Extract the [x, y] coordinate from the center of the cell holding the provided text.  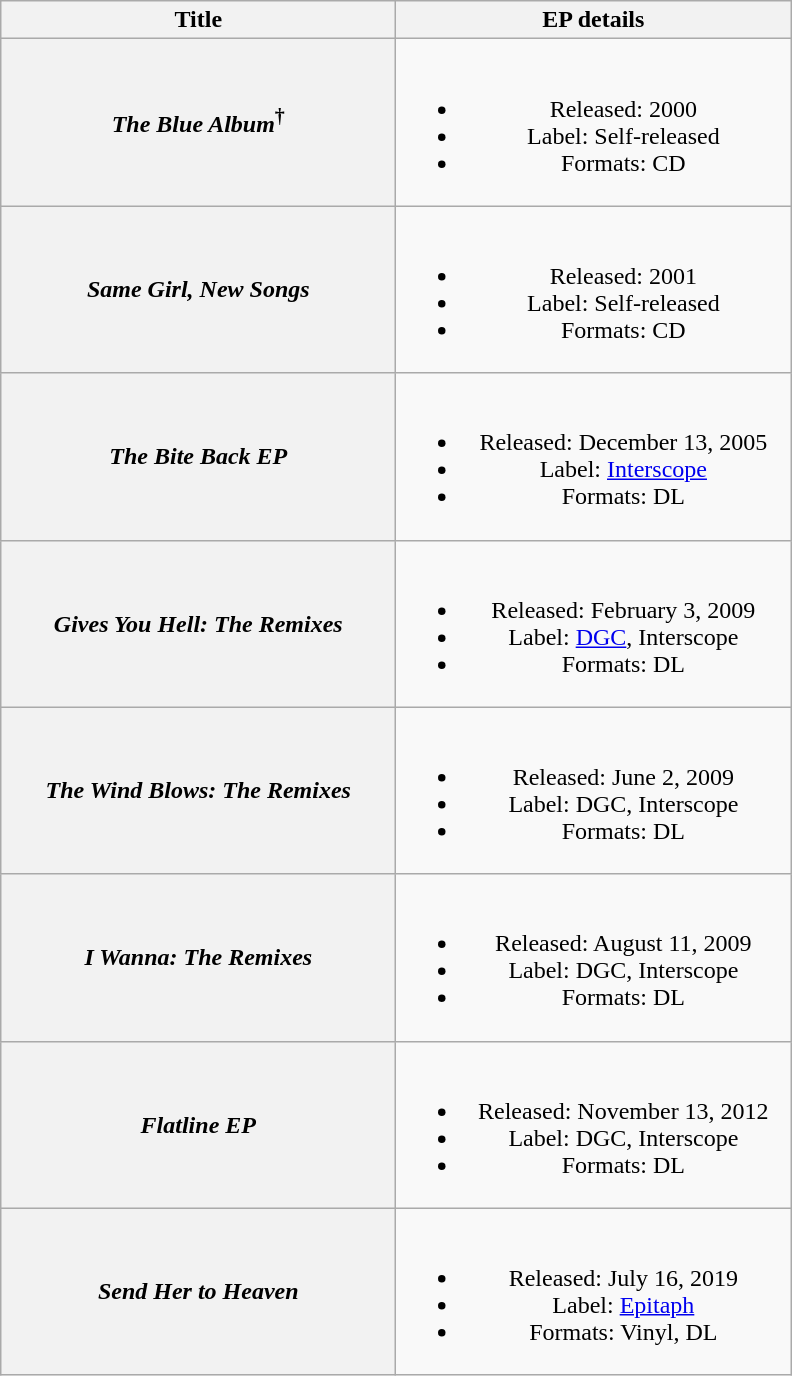
EP details [594, 20]
The Blue Album† [198, 122]
Released: 2000Label: Self-releasedFormats: CD [594, 122]
Gives You Hell: The Remixes [198, 624]
The Wind Blows: The Remixes [198, 790]
Released: August 11, 2009Label: DGC, InterscopeFormats: DL [594, 958]
The Bite Back EP [198, 456]
Flatline EP [198, 1124]
Released: June 2, 2009Label: DGC, InterscopeFormats: DL [594, 790]
Send Her to Heaven [198, 1292]
I Wanna: The Remixes [198, 958]
Released: November 13, 2012Label: DGC, InterscopeFormats: DL [594, 1124]
Title [198, 20]
Released: 2001Label: Self-releasedFormats: CD [594, 290]
Released: December 13, 2005Label: InterscopeFormats: DL [594, 456]
Released: February 3, 2009Label: DGC, InterscopeFormats: DL [594, 624]
Released: July 16, 2019Label: EpitaphFormats: Vinyl, DL [594, 1292]
Same Girl, New Songs [198, 290]
